Find where the given text appears and provide that cell's center as (X, Y) coordinate. 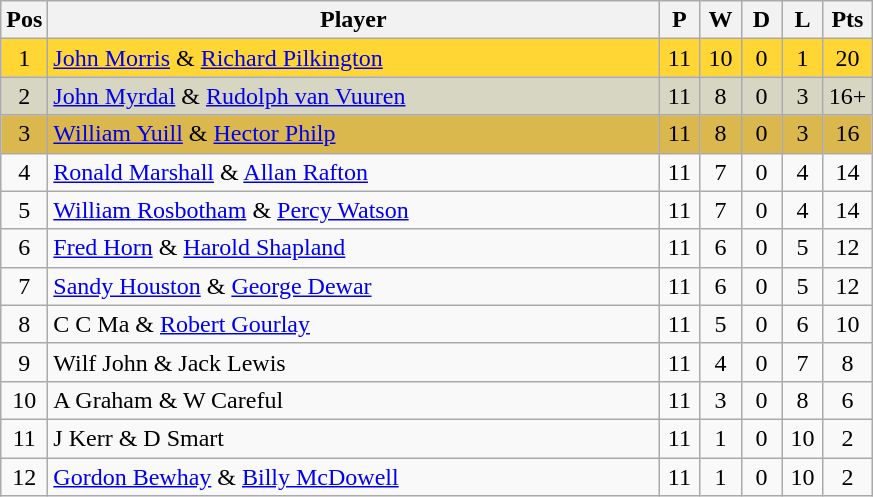
P (680, 20)
D (762, 20)
Wilf John & Jack Lewis (354, 362)
16 (848, 134)
John Myrdal & Rudolph van Vuuren (354, 96)
W (720, 20)
16+ (848, 96)
Ronald Marshall & Allan Rafton (354, 172)
Gordon Bewhay & Billy McDowell (354, 477)
Fred Horn & Harold Shapland (354, 248)
William Yuill & Hector Philp (354, 134)
L (802, 20)
Pos (24, 20)
John Morris & Richard Pilkington (354, 58)
9 (24, 362)
A Graham & W Careful (354, 400)
20 (848, 58)
Pts (848, 20)
J Kerr & D Smart (354, 438)
C C Ma & Robert Gourlay (354, 324)
William Rosbotham & Percy Watson (354, 210)
Sandy Houston & George Dewar (354, 286)
Player (354, 20)
